Output the [x, y] coordinate of the center of the cell containing the given text.  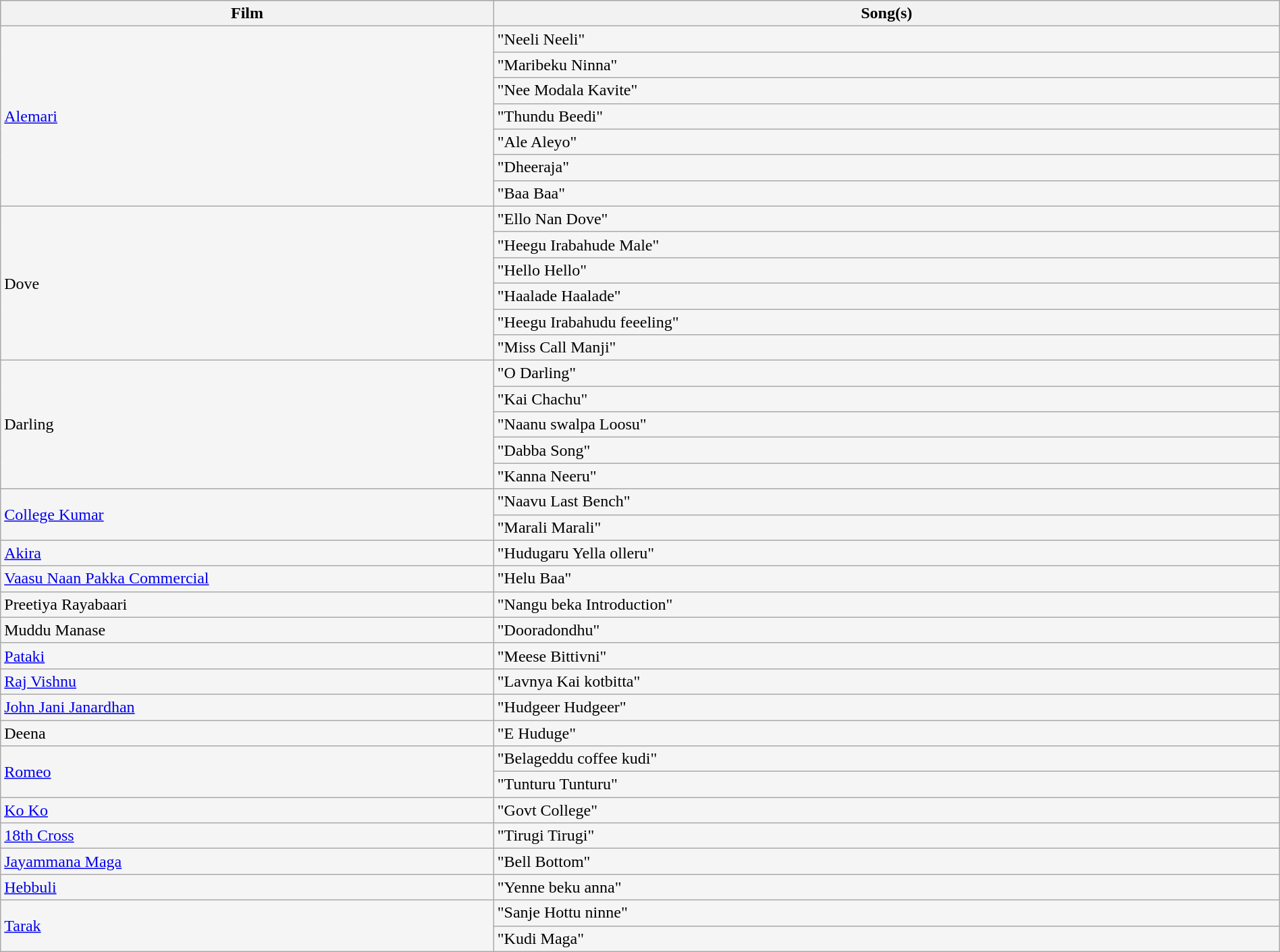
Film [247, 14]
"Kanna Neeru" [886, 476]
"Yenne beku anna" [886, 887]
"Baa Baa" [886, 193]
Hebbuli [247, 887]
"Miss Call Manji" [886, 348]
"Kudi Maga" [886, 938]
"Meese Bittivni" [886, 656]
Akira [247, 553]
"Dooradondhu" [886, 630]
"Naanu swalpa Loosu" [886, 425]
"Hudugaru Yella olleru" [886, 553]
Alemari [247, 116]
"Naavu Last Bench" [886, 502]
"Haalade Haalade" [886, 296]
Song(s) [886, 14]
"Sanje Hottu ninne" [886, 913]
"Ello Nan Dove" [886, 219]
"Bell Bottom" [886, 862]
Dove [247, 283]
Vaasu Naan Pakka Commercial [247, 579]
"Heegu Irabahude Male" [886, 244]
"Maribeku Ninna" [886, 65]
"Lavnya Kai kotbitta" [886, 681]
"Hello Hello" [886, 270]
Deena [247, 733]
"Ale Aleyo" [886, 142]
"Hudgeer Hudgeer" [886, 707]
"Heegu Irabahudu feeeling" [886, 322]
Romeo [247, 772]
College Kumar [247, 514]
Ko Ko [247, 810]
"Kai Chachu" [886, 399]
"Dabba Song" [886, 450]
"Tunturu Tunturu" [886, 785]
"Govt College" [886, 810]
Raj Vishnu [247, 681]
John Jani Janardhan [247, 707]
"Belageddu coffee kudi" [886, 759]
Darling [247, 425]
"E Huduge" [886, 733]
Tarak [247, 926]
"Nee Modala Kavite" [886, 90]
"Thundu Beedi" [886, 116]
18th Cross [247, 836]
Muddu Manase [247, 630]
Jayammana Maga [247, 862]
Pataki [247, 656]
"O Darling" [886, 373]
"Helu Baa" [886, 579]
"Nangu beka Introduction" [886, 604]
"Neeli Neeli" [886, 39]
"Dheeraja" [886, 167]
"Marali Marali" [886, 527]
"Tirugi Tirugi" [886, 836]
Preetiya Rayabaari [247, 604]
